Provide the [X, Y] coordinate of the cell's center where the given text is located.  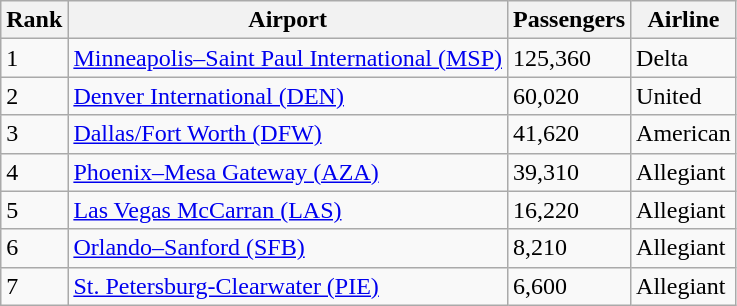
2 [34, 96]
60,020 [570, 96]
Phoenix–Mesa Gateway (AZA) [288, 172]
Rank [34, 20]
1 [34, 58]
American [684, 134]
Delta [684, 58]
Orlando–Sanford (SFB) [288, 248]
125,360 [570, 58]
St. Petersburg-Clearwater (PIE) [288, 286]
16,220 [570, 210]
Las Vegas McCarran (LAS) [288, 210]
8,210 [570, 248]
41,620 [570, 134]
6 [34, 248]
Minneapolis–Saint Paul International (MSP) [288, 58]
Passengers [570, 20]
4 [34, 172]
3 [34, 134]
Airport [288, 20]
Dallas/Fort Worth (DFW) [288, 134]
Airline [684, 20]
Denver International (DEN) [288, 96]
39,310 [570, 172]
5 [34, 210]
6,600 [570, 286]
United [684, 96]
7 [34, 286]
